Locate the cell with the specified text and output its (X, Y) center coordinate. 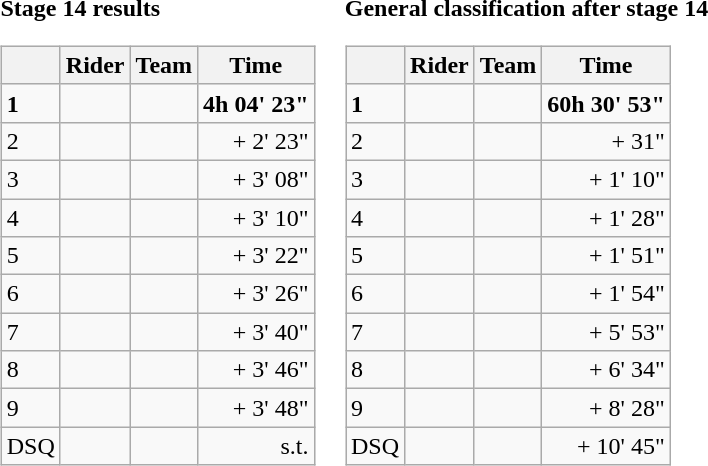
+ 3' 48" (256, 408)
+ 1' 51" (606, 256)
+ 10' 45" (606, 446)
+ 1' 54" (606, 294)
4h 04' 23" (256, 103)
+ 31" (606, 141)
+ 3' 40" (256, 332)
+ 6' 34" (606, 370)
+ 2' 23" (256, 141)
+ 1' 10" (606, 179)
s.t. (256, 446)
+ 5' 53" (606, 332)
+ 3' 26" (256, 294)
+ 3' 10" (256, 217)
+ 1' 28" (606, 217)
+ 3' 08" (256, 179)
+ 3' 46" (256, 370)
+ 3' 22" (256, 256)
60h 30' 53" (606, 103)
+ 8' 28" (606, 408)
